Identify which cell holds the provided text, then report its [x, y] central coordinate. 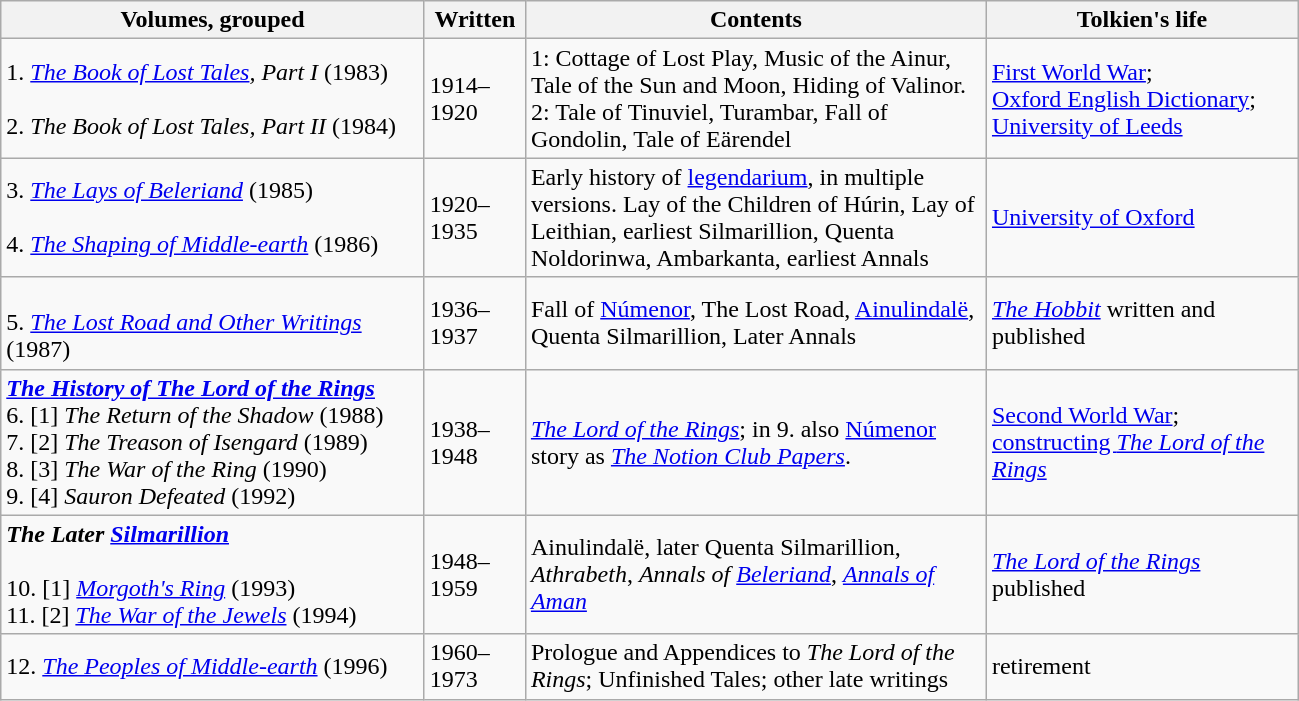
The Lord of the Rings published [1142, 574]
3. The Lays of Beleriand (1985)4. The Shaping of Middle-earth (1986) [213, 218]
retirement [1142, 666]
University of Oxford [1142, 218]
Contents [756, 20]
Written [474, 20]
1938–1948 [474, 442]
The Lord of the Rings; in 9. also Númenor story as The Notion Club Papers. [756, 442]
Tolkien's life [1142, 20]
1. The Book of Lost Tales, Part I (1983)2. The Book of Lost Tales, Part II (1984) [213, 98]
The Hobbit written and published [1142, 323]
1920–1935 [474, 218]
Second World War;constructing The Lord of the Rings [1142, 442]
Fall of Númenor, The Lost Road, Ainulindalë, Quenta Silmarillion, Later Annals [756, 323]
Volumes, grouped [213, 20]
12. The Peoples of Middle-earth (1996) [213, 666]
Prologue and Appendices to The Lord of the Rings; Unfinished Tales; other late writings [756, 666]
The Later Silmarillion10. [1] Morgoth's Ring (1993) 11. [2] The War of the Jewels (1994) [213, 574]
1914–1920 [474, 98]
1948–1959 [474, 574]
1960–1973 [474, 666]
Ainulindalë, later Quenta Silmarillion, Athrabeth, Annals of Beleriand, Annals of Aman [756, 574]
5. The Lost Road and Other Writings (1987) [213, 323]
First World War;Oxford English Dictionary;University of Leeds [1142, 98]
1936–1937 [474, 323]
